Return [X, Y] of the center of cell containing provided text 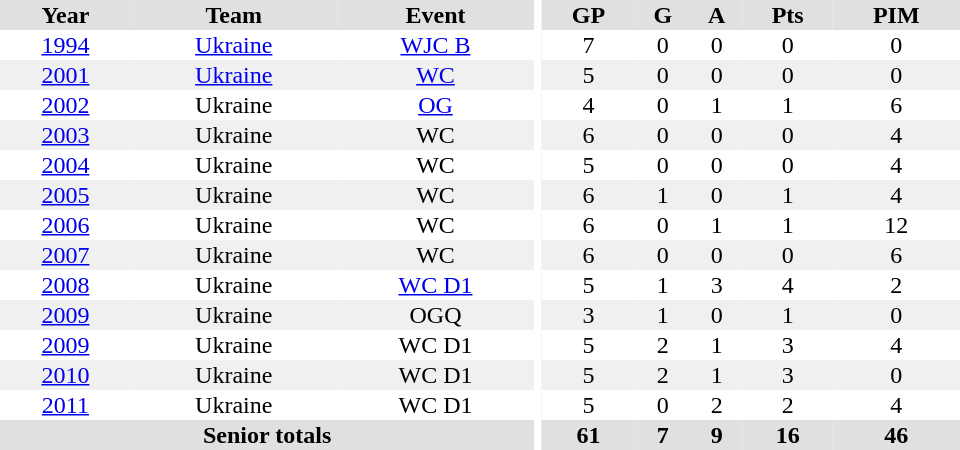
12 [896, 225]
9 [717, 435]
OGQ [436, 315]
Team [234, 15]
46 [896, 435]
2008 [66, 285]
61 [588, 435]
2005 [66, 195]
2004 [66, 165]
GP [588, 15]
A [717, 15]
2003 [66, 135]
PIM [896, 15]
2010 [66, 375]
Year [66, 15]
2007 [66, 255]
OG [436, 105]
2011 [66, 405]
2002 [66, 105]
2001 [66, 75]
Senior totals [267, 435]
Pts [788, 15]
16 [788, 435]
WJC B [436, 45]
2006 [66, 225]
1994 [66, 45]
G [663, 15]
Event [436, 15]
